From the cell containing the given text, extract its center point as (X, Y) coordinate. 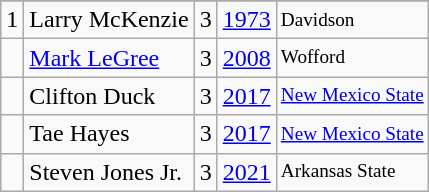
1973 (246, 20)
Mark LeGree (109, 58)
Wofford (352, 58)
Larry McKenzie (109, 20)
Steven Jones Jr. (109, 172)
2021 (246, 172)
Davidson (352, 20)
2008 (246, 58)
Clifton Duck (109, 96)
Arkansas State (352, 172)
1 (12, 20)
Tae Hayes (109, 134)
